Search for the cell housing the specified text and yield its [x, y] center coordinate. 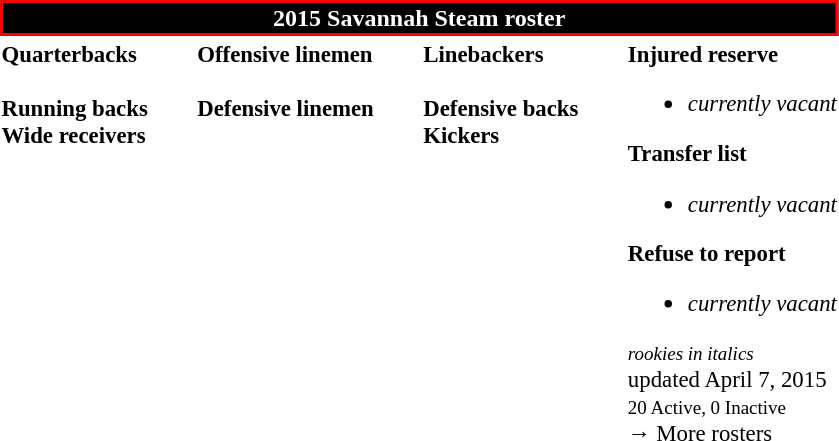
2015 Savannah Steam roster [419, 18]
